From the cell containing the given text, extract its center point as [X, Y] coordinate. 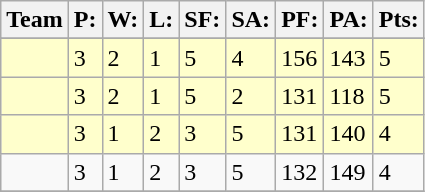
132 [300, 172]
SF: [202, 20]
156 [300, 58]
Pts: [398, 20]
SA: [251, 20]
P: [85, 20]
Team [35, 20]
L: [162, 20]
140 [348, 134]
149 [348, 172]
W: [123, 20]
143 [348, 58]
PA: [348, 20]
PF: [300, 20]
118 [348, 96]
